Return (X, Y) of the center of cell containing provided text 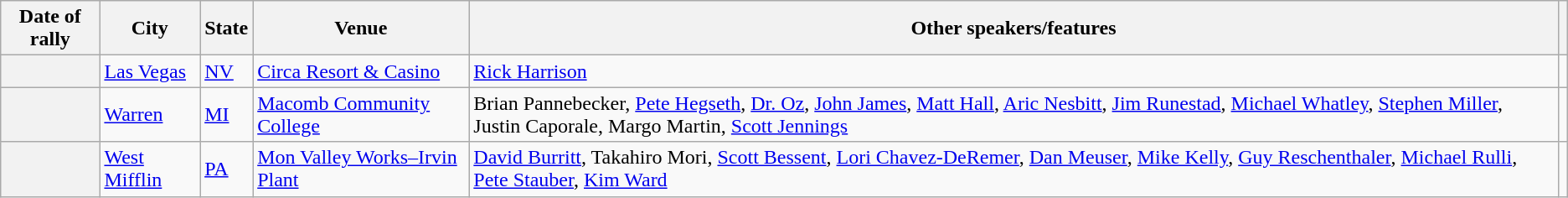
David Burritt, Takahiro Mori, Scott Bessent, Lori Chavez-DeRemer, Dan Meuser, Mike Kelly, Guy Reschenthaler, Michael Rulli, Pete Stauber, Kim Ward (1014, 169)
Other speakers/features (1014, 29)
State (226, 29)
City (150, 29)
PA (226, 169)
Las Vegas (150, 71)
Venue (361, 29)
Circa Resort & Casino (361, 71)
Macomb Community College (361, 114)
West Mifflin (150, 169)
Date of rally (50, 29)
Mon Valley Works–Irvin Plant (361, 169)
Warren (150, 114)
MI (226, 114)
NV (226, 71)
Rick Harrison (1014, 71)
